Return (x, y) of the center of cell containing provided text 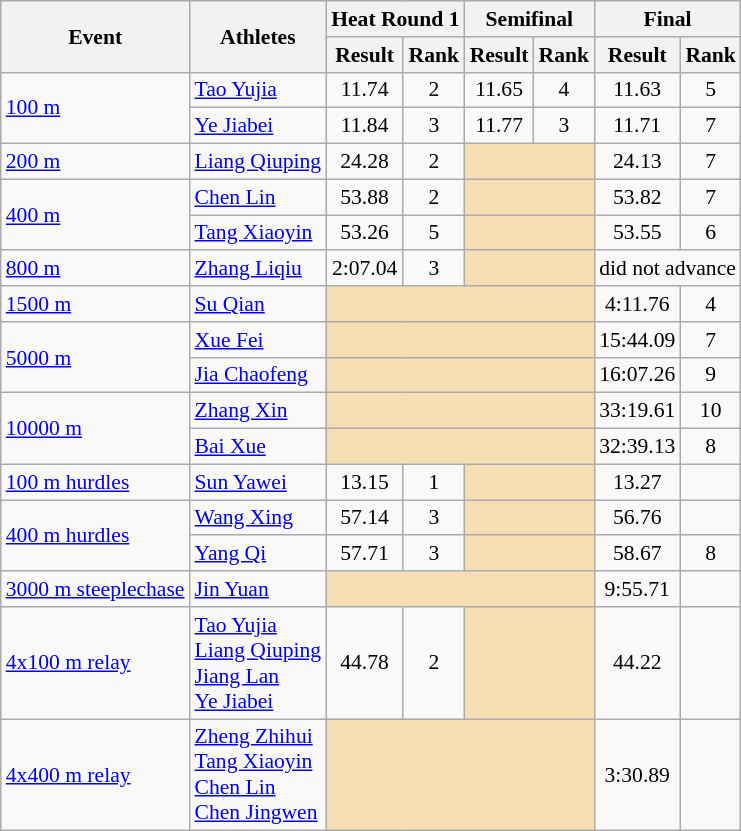
11.71 (637, 126)
24.13 (637, 162)
56.76 (637, 518)
10 (710, 411)
100 m (96, 108)
33:19.61 (637, 411)
53.88 (364, 197)
Zheng ZhihuiTang XiaoyinChen LinChen Jingwen (258, 775)
Tao Yujia (258, 90)
13.27 (637, 482)
400 m (96, 214)
Athletes (258, 36)
9 (710, 375)
Sun Yawei (258, 482)
Semifinal (530, 19)
53.26 (364, 233)
11.74 (364, 90)
1 (434, 482)
4x400 m relay (96, 775)
800 m (96, 269)
10000 m (96, 428)
3000 m steeplechase (96, 589)
400 m hurdles (96, 536)
32:39.13 (637, 447)
11.84 (364, 126)
Zhang Liqiu (258, 269)
Tao YujiaLiang QiupingJiang LanYe Jiabei (258, 663)
200 m (96, 162)
57.71 (364, 554)
58.67 (637, 554)
Event (96, 36)
53.55 (637, 233)
4:11.76 (637, 304)
Final (668, 19)
3:30.89 (637, 775)
100 m hurdles (96, 482)
Heat Round 1 (395, 19)
57.14 (364, 518)
Zhang Xin (258, 411)
6 (710, 233)
4x100 m relay (96, 663)
Jin Yuan (258, 589)
2:07.04 (364, 269)
5000 m (96, 358)
1500 m (96, 304)
9:55.71 (637, 589)
Xue Fei (258, 340)
Su Qian (258, 304)
13.15 (364, 482)
Yang Qi (258, 554)
44.22 (637, 663)
53.82 (637, 197)
Bai Xue (258, 447)
11.77 (500, 126)
Jia Chaofeng (258, 375)
11.63 (637, 90)
Chen Lin (258, 197)
Tang Xiaoyin (258, 233)
44.78 (364, 663)
11.65 (500, 90)
24.28 (364, 162)
did not advance (668, 269)
Ye Jiabei (258, 126)
16:07.26 (637, 375)
Liang Qiuping (258, 162)
Wang Xing (258, 518)
15:44.09 (637, 340)
